Identify which cell holds the provided text, then report its [x, y] central coordinate. 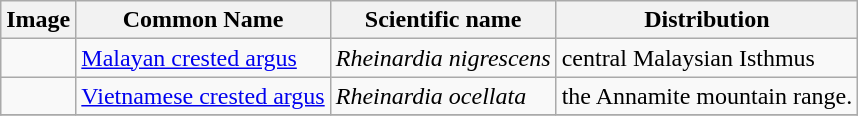
Vietnamese crested argus [203, 96]
Distribution [707, 20]
Rheinardia ocellata [443, 96]
Malayan crested argus [203, 58]
central Malaysian Isthmus [707, 58]
Image [38, 20]
Rheinardia nigrescens [443, 58]
the Annamite mountain range. [707, 96]
Scientific name [443, 20]
Common Name [203, 20]
